Identify which cell holds the provided text, then report its (X, Y) central coordinate. 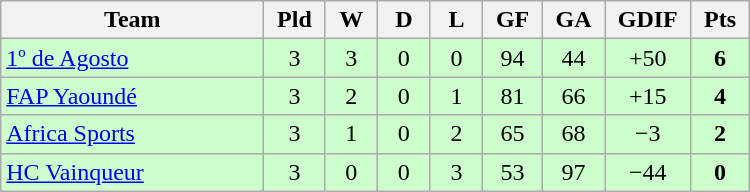
−3 (648, 134)
97 (573, 172)
+50 (648, 58)
GDIF (648, 20)
Pld (294, 20)
4 (720, 96)
68 (573, 134)
53 (513, 172)
66 (573, 96)
GF (513, 20)
65 (513, 134)
Africa Sports (132, 134)
−44 (648, 172)
6 (720, 58)
FAP Yaoundé (132, 96)
94 (513, 58)
W (352, 20)
Pts (720, 20)
1º de Agosto (132, 58)
81 (513, 96)
D (404, 20)
Team (132, 20)
+15 (648, 96)
GA (573, 20)
L (456, 20)
HC Vainqueur (132, 172)
44 (573, 58)
